Extract the [X, Y] coordinate from the center of the cell holding the provided text.  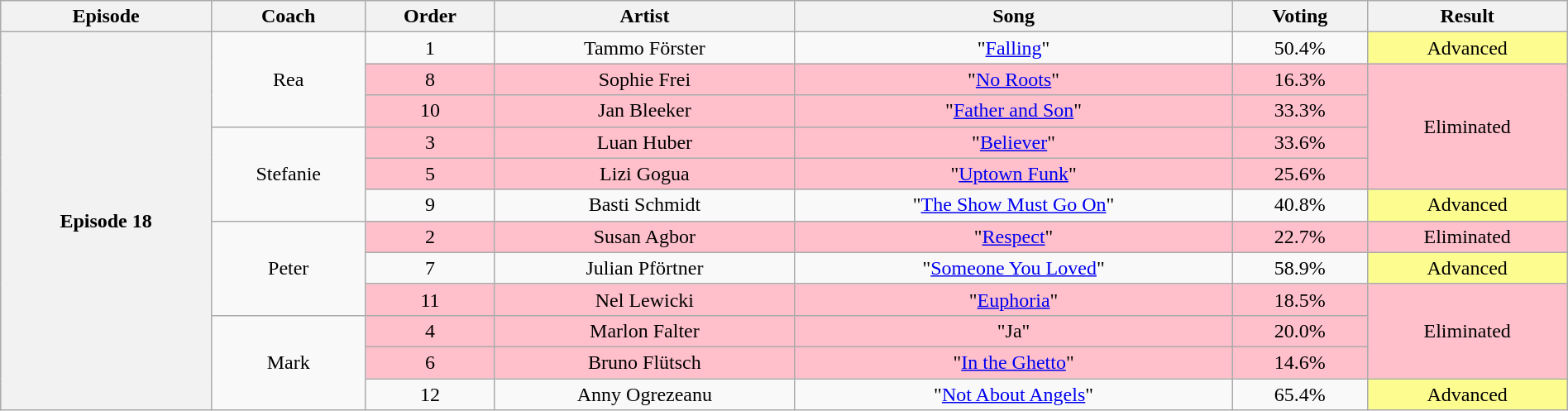
Voting [1300, 17]
40.8% [1300, 205]
Stefanie [288, 174]
3 [430, 142]
Luan Huber [645, 142]
Coach [288, 17]
"Falling" [1014, 48]
Bruno Flütsch [645, 362]
Result [1467, 17]
Song [1014, 17]
Rea [288, 79]
Peter [288, 268]
22.7% [1300, 237]
14.6% [1300, 362]
65.4% [1300, 394]
25.6% [1300, 174]
Lizi Gogua [645, 174]
Susan Agbor [645, 237]
18.5% [1300, 299]
Nel Lewicki [645, 299]
9 [430, 205]
12 [430, 394]
"Father and Son" [1014, 111]
"Ja" [1014, 331]
"Not About Angels" [1014, 394]
"Believer" [1014, 142]
58.9% [1300, 268]
"Uptown Funk" [1014, 174]
Jan Bleeker [645, 111]
7 [430, 268]
"Euphoria" [1014, 299]
6 [430, 362]
Order [430, 17]
10 [430, 111]
Artist [645, 17]
"The Show Must Go On" [1014, 205]
4 [430, 331]
Julian Pförtner [645, 268]
33.6% [1300, 142]
"No Roots" [1014, 79]
Basti Schmidt [645, 205]
50.4% [1300, 48]
16.3% [1300, 79]
2 [430, 237]
"In the Ghetto" [1014, 362]
Episode [106, 17]
Episode 18 [106, 222]
20.0% [1300, 331]
Sophie Frei [645, 79]
1 [430, 48]
"Someone You Loved" [1014, 268]
Marlon Falter [645, 331]
5 [430, 174]
Tammo Förster [645, 48]
33.3% [1300, 111]
"Respect" [1014, 237]
Mark [288, 362]
8 [430, 79]
11 [430, 299]
Anny Ogrezeanu [645, 394]
